Return (X, Y) of the center of cell containing provided text 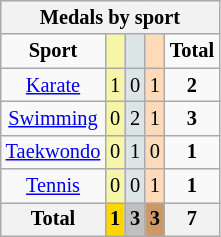
Tennis (54, 186)
Swimming (54, 118)
Medals by sport (110, 17)
Sport (54, 51)
Taekwondo (54, 152)
Karate (54, 85)
7 (192, 219)
